Provide the (x, y) coordinate of the cell's center where the given text is located.  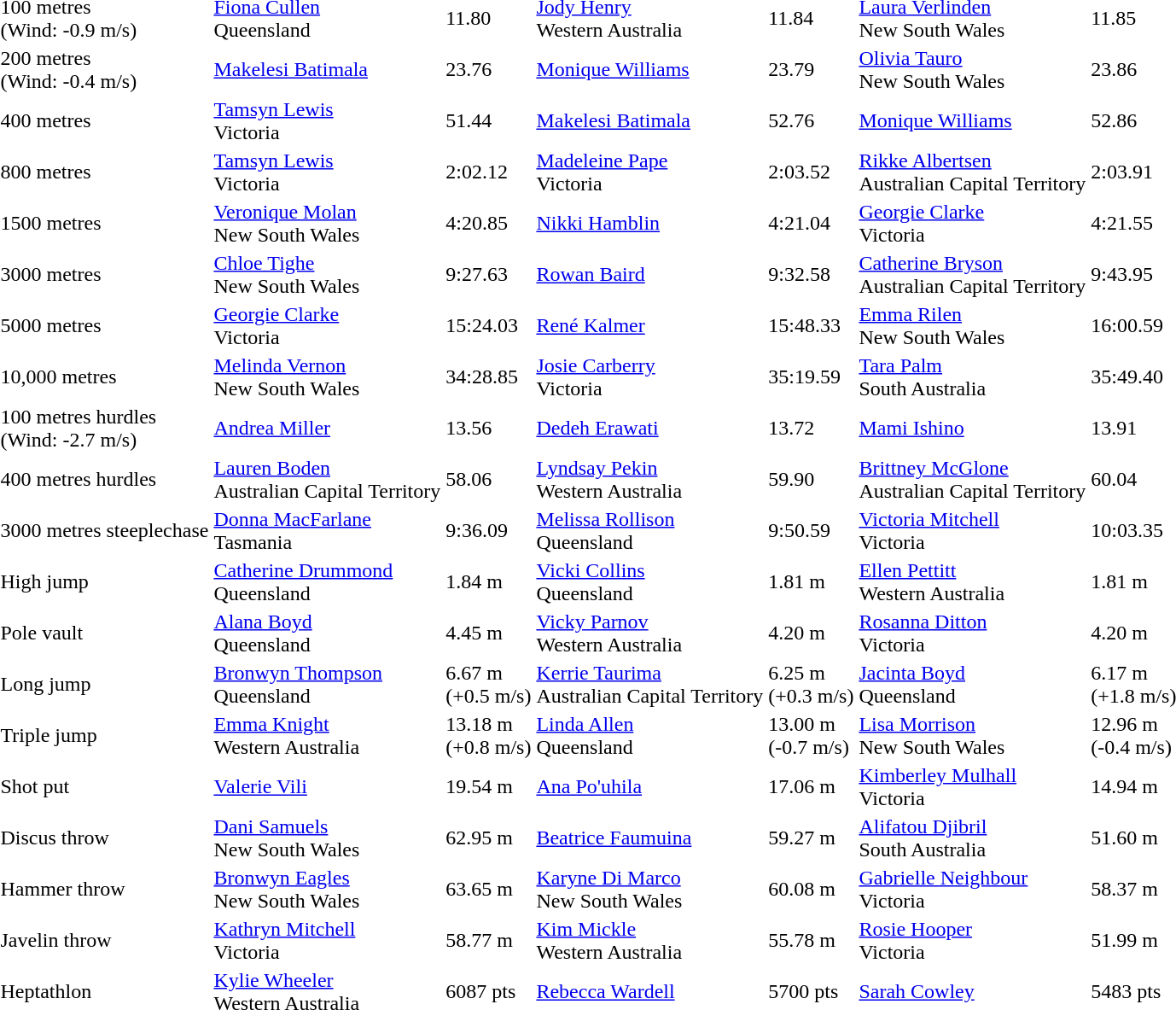
Bronwyn ThompsonQueensland (328, 685)
52.76 (811, 121)
Kerrie TaurimaAustralian Capital Territory (650, 685)
Rosie HooperVictoria (973, 941)
Kathryn MitchellVictoria (328, 941)
Rosanna DittonVictoria (973, 633)
Brittney McGloneAustralian Capital Territory (973, 480)
9:27.63 (488, 275)
23.76 (488, 70)
15:24.03 (488, 326)
Alana BoydQueensland (328, 633)
Karyne Di MarcoNew South Wales (650, 890)
Jacinta BoydQueensland (973, 685)
Veronique MolanNew South Wales (328, 224)
19.54 m (488, 787)
Emma RilenNew South Wales (973, 326)
4.20 m (811, 633)
58.77 m (488, 941)
Bronwyn EaglesNew South Wales (328, 890)
58.06 (488, 480)
4.45 m (488, 633)
2:02.12 (488, 172)
Josie CarberryVictoria (650, 377)
Linda AllenQueensland (650, 736)
13.56 (488, 429)
Catherine DrummondQueensland (328, 582)
51.44 (488, 121)
Victoria MitchellVictoria (973, 531)
17.06 m (811, 787)
6.67 m (+0.5 m/s) (488, 685)
4:21.04 (811, 224)
Vicky ParnovWestern Australia (650, 633)
13.18 m (+0.8 m/s) (488, 736)
15:48.33 (811, 326)
Beatrice Faumuina (650, 838)
René Kalmer (650, 326)
Donna MacFarlaneTasmania (328, 531)
Madeleine PapeVictoria (650, 172)
6.25 m (+0.3 m/s) (811, 685)
Lyndsay PekinWestern Australia (650, 480)
Valerie Vili (328, 787)
60.08 m (811, 890)
Alifatou DjibrilSouth Australia (973, 838)
Gabrielle NeighbourVictoria (973, 890)
Vicki CollinsQueensland (650, 582)
Dedeh Erawati (650, 429)
Melinda VernonNew South Wales (328, 377)
Chloe TigheNew South Wales (328, 275)
Andrea Miller (328, 429)
Ana Po'uhila (650, 787)
63.65 m (488, 890)
Nikki Hamblin (650, 224)
2:03.52 (811, 172)
Rikke AlbertsenAustralian Capital Territory (973, 172)
35:19.59 (811, 377)
Lauren BodenAustralian Capital Territory (328, 480)
Catherine BrysonAustralian Capital Territory (973, 275)
Tara PalmSouth Australia (973, 377)
13.00 m (-0.7 m/s) (811, 736)
9:36.09 (488, 531)
1.81 m (811, 582)
4:20.85 (488, 224)
Mami Ishino (973, 429)
Kim MickleWestern Australia (650, 941)
Kimberley MulhallVictoria (973, 787)
Melissa RollisonQueensland (650, 531)
59.90 (811, 480)
34:28.85 (488, 377)
9:50.59 (811, 531)
62.95 m (488, 838)
Emma KnightWestern Australia (328, 736)
Rowan Baird (650, 275)
13.72 (811, 429)
Ellen PettittWestern Australia (973, 582)
9:32.58 (811, 275)
55.78 m (811, 941)
Lisa MorrisonNew South Wales (973, 736)
23.79 (811, 70)
Olivia TauroNew South Wales (973, 70)
Dani SamuelsNew South Wales (328, 838)
59.27 m (811, 838)
1.84 m (488, 582)
